Determine the (X, Y) coordinate at the center of the cell enclosing the given text.  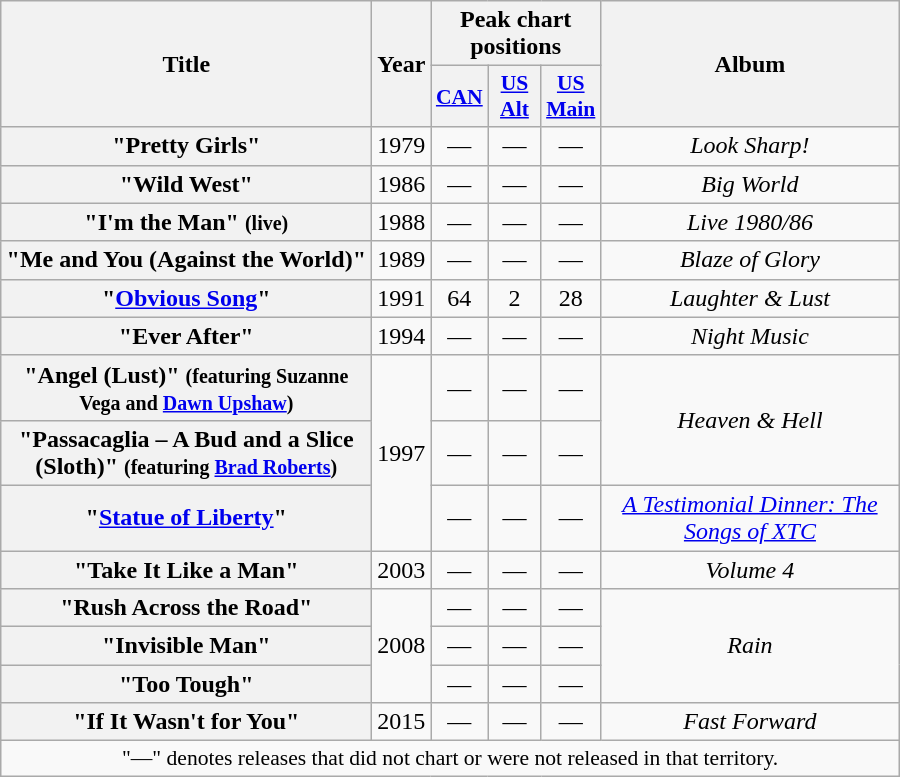
"Obvious Song" (186, 298)
2 (514, 298)
Big World (750, 184)
Live 1980/86 (750, 222)
CAN (460, 96)
1988 (402, 222)
"If It Wasn't for You" (186, 722)
"Wild West" (186, 184)
28 (570, 298)
Rain (750, 646)
A Testimonial Dinner: The Songs of XTC (750, 518)
"Statue of Liberty" (186, 518)
2003 (402, 569)
64 (460, 298)
Fast Forward (750, 722)
"—" denotes releases that did not chart or were not released in that territory. (450, 759)
2015 (402, 722)
"Angel (Lust)" (featuring Suzanne Vega and Dawn Upshaw) (186, 388)
1986 (402, 184)
"Ever After" (186, 336)
Heaven & Hell (750, 420)
Blaze of Glory (750, 260)
1994 (402, 336)
"Invisible Man" (186, 646)
"Too Tough" (186, 684)
US Alt (514, 96)
1997 (402, 452)
Year (402, 64)
Look Sharp! (750, 146)
Peak chart positions (516, 34)
Volume 4 (750, 569)
Title (186, 64)
"Take It Like a Man" (186, 569)
1989 (402, 260)
"Me and You (Against the World)" (186, 260)
Night Music (750, 336)
Laughter & Lust (750, 298)
1991 (402, 298)
Album (750, 64)
1979 (402, 146)
US Main (570, 96)
"Pretty Girls" (186, 146)
2008 (402, 646)
"I'm the Man" (live) (186, 222)
"Passacaglia – A Bud and a Slice (Sloth)" (featuring Brad Roberts) (186, 452)
"Rush Across the Road" (186, 608)
